Pinpoint the cell where the given text exists, returning its (X, Y) midpoint coordinate. 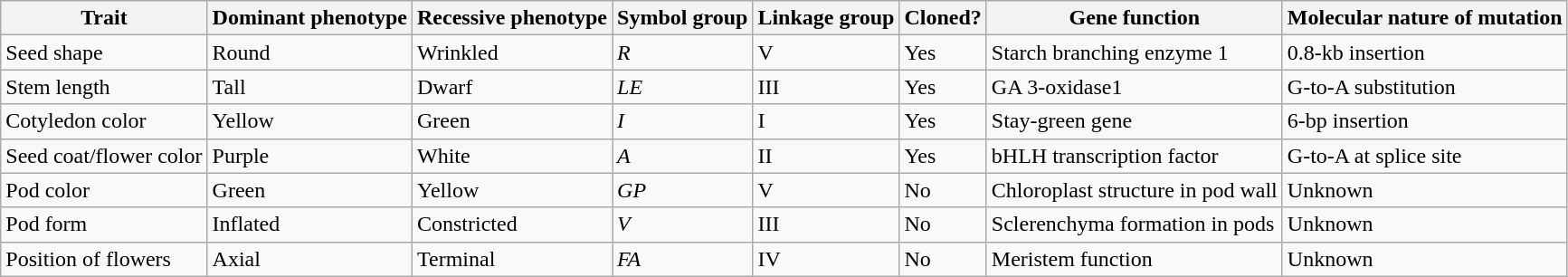
LE (682, 87)
G-to-A substitution (1424, 87)
Dwarf (512, 87)
A (682, 156)
Meristem function (1135, 259)
Seed shape (104, 53)
Stem length (104, 87)
Wrinkled (512, 53)
Seed coat/flower color (104, 156)
Cotyledon color (104, 121)
Dominant phenotype (309, 18)
Axial (309, 259)
Purple (309, 156)
Sclerenchyma formation in pods (1135, 224)
6-bp insertion (1424, 121)
Constricted (512, 224)
FA (682, 259)
White (512, 156)
Terminal (512, 259)
Gene function (1135, 18)
Stay-green gene (1135, 121)
bHLH transcription factor (1135, 156)
Chloroplast structure in pod wall (1135, 190)
Recessive phenotype (512, 18)
0.8-kb insertion (1424, 53)
Linkage group (826, 18)
Symbol group (682, 18)
Inflated (309, 224)
Round (309, 53)
Pod form (104, 224)
G-to-A at splice site (1424, 156)
Cloned? (943, 18)
Pod color (104, 190)
GP (682, 190)
R (682, 53)
Trait (104, 18)
GA 3-oxidase1 (1135, 87)
II (826, 156)
Tall (309, 87)
Starch branching enzyme 1 (1135, 53)
Position of flowers (104, 259)
Molecular nature of mutation (1424, 18)
IV (826, 259)
